Detect which cell encompasses the target text, then output its [x, y] center coordinate. 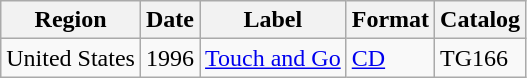
CD [390, 58]
Label [274, 20]
Catalog [480, 20]
Format [390, 20]
Region [71, 20]
United States [71, 58]
TG166 [480, 58]
Date [170, 20]
Touch and Go [274, 58]
1996 [170, 58]
